Find where the given text appears and provide that cell's center as (x, y) coordinate. 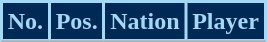
Nation (145, 22)
Player (226, 22)
Pos. (76, 22)
No. (26, 22)
